Provide the [x, y] coordinate of the cell's center where the given text is located.  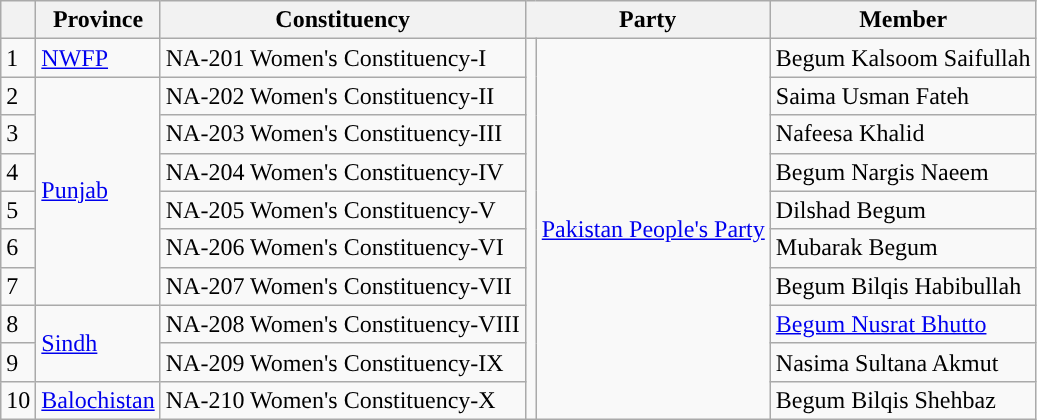
5 [18, 210]
Begum Kalsoom Saifullah [903, 58]
NA-202 Women's Constituency-II [342, 96]
Party [648, 20]
Begum Nusrat Bhutto [903, 324]
10 [18, 400]
NA-205 Women's Constituency-V [342, 210]
NA-206 Women's Constituency-VI [342, 248]
2 [18, 96]
NA-201 Women's Constituency-I [342, 58]
Constituency [342, 20]
Sindh [98, 343]
Member [903, 20]
NA-203 Women's Constituency-III [342, 134]
7 [18, 286]
Province [98, 20]
NA-209 Women's Constituency-IX [342, 362]
NWFP [98, 58]
Dilshad Begum [903, 210]
Balochistan [98, 400]
6 [18, 248]
NA-210 Women's Constituency-X [342, 400]
Punjab [98, 191]
Mubarak Begum [903, 248]
Nafeesa Khalid [903, 134]
Pakistan People's Party [653, 230]
NA-204 Women's Constituency-IV [342, 172]
Nasima Sultana Akmut [903, 362]
Begum Bilqis Habibullah [903, 286]
1 [18, 58]
3 [18, 134]
8 [18, 324]
Begum Bilqis Shehbaz [903, 400]
4 [18, 172]
Saima Usman Fateh [903, 96]
NA-207 Women's Constituency-VII [342, 286]
Begum Nargis Naeem [903, 172]
9 [18, 362]
NA-208 Women's Constituency-VIII [342, 324]
